Determine the [X, Y] coordinate at the center of the cell enclosing the given text.  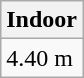
Indoor [42, 20]
4.40 m [42, 58]
